Determine the (X, Y) coordinate at the center of the cell enclosing the given text.  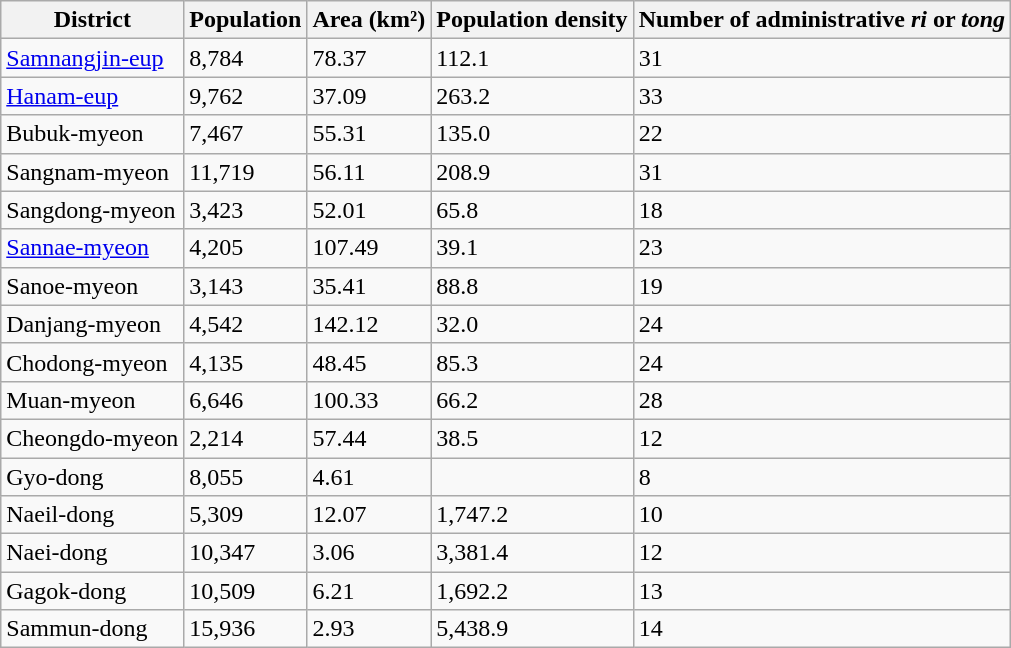
38.5 (532, 438)
Gagok-dong (92, 591)
9,762 (246, 96)
85.3 (532, 362)
3,143 (246, 286)
District (92, 20)
Sangdong-myeon (92, 210)
Population (246, 20)
7,467 (246, 134)
Sammun-dong (92, 629)
13 (822, 591)
57.44 (369, 438)
2.93 (369, 629)
37.09 (369, 96)
52.01 (369, 210)
Hanam-eup (92, 96)
3,423 (246, 210)
65.8 (532, 210)
28 (822, 400)
3,381.4 (532, 553)
8,055 (246, 477)
Number of administrative ri or tong (822, 20)
263.2 (532, 96)
Sannae-myeon (92, 248)
Samnangjin-eup (92, 58)
33 (822, 96)
10,509 (246, 591)
39.1 (532, 248)
56.11 (369, 172)
19 (822, 286)
1,692.2 (532, 591)
5,438.9 (532, 629)
Chodong-myeon (92, 362)
1,747.2 (532, 515)
4,542 (246, 324)
66.2 (532, 400)
4.61 (369, 477)
Area (km²) (369, 20)
78.37 (369, 58)
Danjang-myeon (92, 324)
4,135 (246, 362)
Naeil-dong (92, 515)
Bubuk-myeon (92, 134)
32.0 (532, 324)
Muan-myeon (92, 400)
18 (822, 210)
Sanoe-myeon (92, 286)
10,347 (246, 553)
100.33 (369, 400)
6,646 (246, 400)
Cheongdo-myeon (92, 438)
208.9 (532, 172)
8 (822, 477)
10 (822, 515)
2,214 (246, 438)
107.49 (369, 248)
Gyo-dong (92, 477)
23 (822, 248)
88.8 (532, 286)
Sangnam-myeon (92, 172)
4,205 (246, 248)
12.07 (369, 515)
35.41 (369, 286)
15,936 (246, 629)
48.45 (369, 362)
5,309 (246, 515)
142.12 (369, 324)
112.1 (532, 58)
Naei-dong (92, 553)
22 (822, 134)
14 (822, 629)
8,784 (246, 58)
3.06 (369, 553)
11,719 (246, 172)
135.0 (532, 134)
Population density (532, 20)
6.21 (369, 591)
55.31 (369, 134)
